Locate the cell with the specified text and output its [x, y] center coordinate. 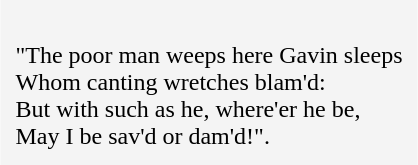
"The poor man weeps here Gavin sleeps Whom canting wretches blam'd: But with such as he, where'er he be, May I be sav'd or dam'd!". [208, 82]
